Determine the (x, y) coordinate at the center of the cell enclosing the given text.  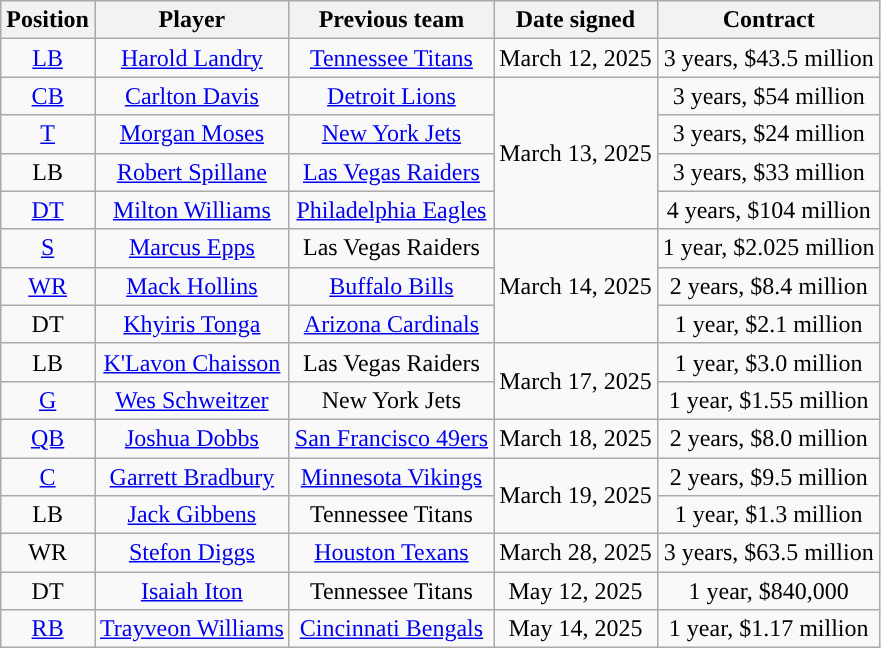
Date signed (576, 20)
March 13, 2025 (576, 153)
Minnesota Vikings (391, 477)
QB (48, 438)
1 year, $1.17 million (768, 629)
Carlton Davis (192, 96)
Detroit Lions (391, 96)
Player (192, 20)
May 14, 2025 (576, 629)
Robert Spillane (192, 172)
G (48, 400)
S (48, 248)
Stefon Diggs (192, 553)
T (48, 134)
Philadelphia Eagles (391, 210)
RB (48, 629)
Buffalo Bills (391, 286)
C (48, 477)
Cincinnati Bengals (391, 629)
Marcus Epps (192, 248)
Previous team (391, 20)
3 years, $63.5 million (768, 553)
1 year, $3.0 million (768, 362)
Jack Gibbens (192, 515)
2 years, $9.5 million (768, 477)
1 year, $2.1 million (768, 324)
Wes Schweitzer (192, 400)
3 years, $33 million (768, 172)
Mack Hollins (192, 286)
Milton Williams (192, 210)
1 year, $1.3 million (768, 515)
3 years, $24 million (768, 134)
Joshua Dobbs (192, 438)
Arizona Cardinals (391, 324)
Garrett Bradbury (192, 477)
March 17, 2025 (576, 381)
CB (48, 96)
4 years, $104 million (768, 210)
Harold Landry (192, 58)
K'Lavon Chaisson (192, 362)
March 14, 2025 (576, 286)
Isaiah Iton (192, 591)
3 years, $43.5 million (768, 58)
San Francisco 49ers (391, 438)
March 19, 2025 (576, 496)
1 year, $1.55 million (768, 400)
March 12, 2025 (576, 58)
Contract (768, 20)
Position (48, 20)
Houston Texans (391, 553)
3 years, $54 million (768, 96)
2 years, $8.4 million (768, 286)
1 year, $2.025 million (768, 248)
March 18, 2025 (576, 438)
Khyiris Tonga (192, 324)
Trayveon Williams (192, 629)
2 years, $8.0 million (768, 438)
March 28, 2025 (576, 553)
May 12, 2025 (576, 591)
Morgan Moses (192, 134)
1 year, $840,000 (768, 591)
